For the text-containing cell, return its midpoint in [x, y] coordinate format. 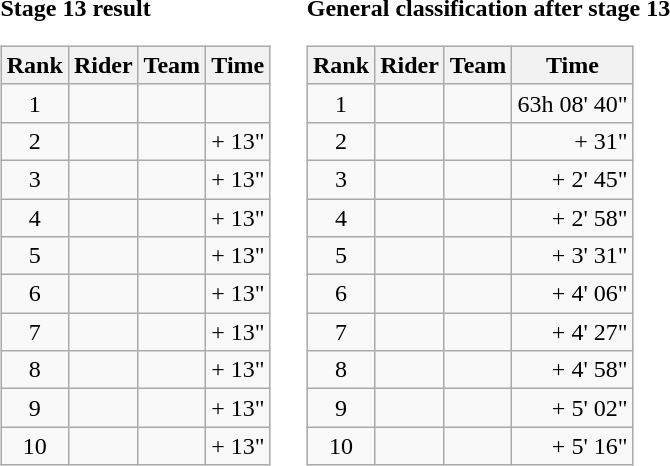
+ 5' 02" [572, 408]
63h 08' 40" [572, 103]
+ 5' 16" [572, 446]
+ 4' 27" [572, 332]
+ 31" [572, 141]
+ 2' 58" [572, 217]
+ 3' 31" [572, 256]
+ 4' 58" [572, 370]
+ 2' 45" [572, 179]
+ 4' 06" [572, 294]
